For the text-containing cell, return its midpoint in [x, y] coordinate format. 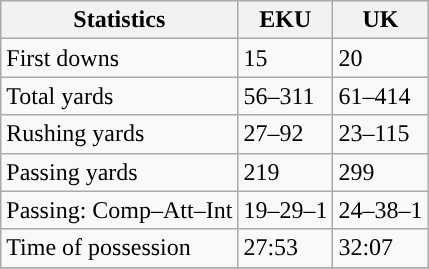
Passing yards [120, 172]
Rushing yards [120, 134]
15 [286, 58]
61–414 [380, 96]
20 [380, 58]
Total yards [120, 96]
23–115 [380, 134]
First downs [120, 58]
Passing: Comp–Att–Int [120, 210]
56–311 [286, 96]
EKU [286, 20]
Time of possession [120, 248]
27:53 [286, 248]
299 [380, 172]
32:07 [380, 248]
219 [286, 172]
UK [380, 20]
24–38–1 [380, 210]
19–29–1 [286, 210]
27–92 [286, 134]
Statistics [120, 20]
